Return the (x, y) coordinate for the center point of the cell that contains the specified text.  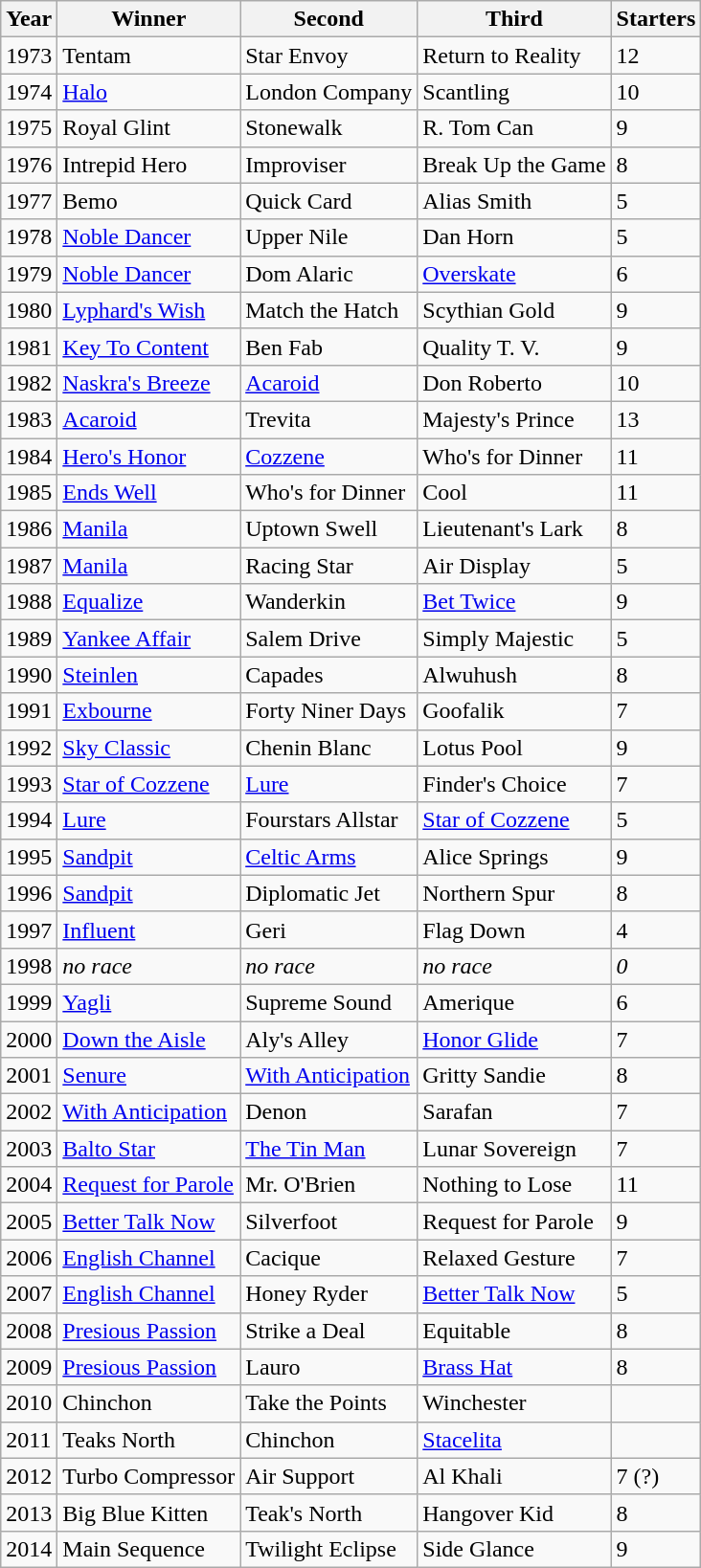
Flag Down (514, 930)
Ends Well (149, 493)
Upper Nile (329, 237)
2003 (29, 1149)
1994 (29, 820)
Dom Alaric (329, 274)
R. Tom Can (514, 128)
1991 (29, 711)
Forty Niner Days (329, 711)
Balto Star (149, 1149)
2002 (29, 1112)
0 (656, 966)
Take the Points (329, 1403)
4 (656, 930)
Bemo (149, 201)
Northern Spur (514, 893)
Lotus Pool (514, 748)
1986 (29, 529)
1988 (29, 602)
2005 (29, 1221)
7 (?) (656, 1476)
Lieutenant's Lark (514, 529)
2004 (29, 1185)
Alwuhush (514, 675)
Steinlen (149, 675)
Stacelita (514, 1440)
Scythian Gold (514, 310)
1984 (29, 457)
Brass Hat (514, 1367)
Second (329, 19)
Bet Twice (514, 602)
1995 (29, 857)
1996 (29, 893)
1974 (29, 92)
Exbourne (149, 711)
Match the Hatch (329, 310)
Equalize (149, 602)
1975 (29, 128)
Intrepid Hero (149, 165)
Side Glance (514, 1549)
Influent (149, 930)
Return to Reality (514, 56)
Teaks North (149, 1440)
Year (29, 19)
Quality T. V. (514, 347)
Air Display (514, 566)
2007 (29, 1294)
Star Envoy (329, 56)
1980 (29, 310)
1973 (29, 56)
Silverfoot (329, 1221)
Overskate (514, 274)
1998 (29, 966)
2011 (29, 1440)
Uptown Swell (329, 529)
Ben Fab (329, 347)
Sarafan (514, 1112)
Amerique (514, 1002)
Aly's Alley (329, 1039)
1983 (29, 419)
Chenin Blanc (329, 748)
1987 (29, 566)
Honey Ryder (329, 1294)
Salem Drive (329, 638)
1999 (29, 1002)
Equitable (514, 1331)
Fourstars Allstar (329, 820)
Capades (329, 675)
Hero's Honor (149, 457)
Cozzene (329, 457)
Halo (149, 92)
Winchester (514, 1403)
Teak's North (329, 1512)
2013 (29, 1512)
2006 (29, 1258)
Alias Smith (514, 201)
Starters (656, 19)
1985 (29, 493)
Royal Glint (149, 128)
Strike a Deal (329, 1331)
1989 (29, 638)
Key To Content (149, 347)
Trevita (329, 419)
Lunar Sovereign (514, 1149)
Denon (329, 1112)
2008 (29, 1331)
1992 (29, 748)
Senure (149, 1076)
1990 (29, 675)
Yankee Affair (149, 638)
Winner (149, 19)
Don Roberto (514, 383)
13 (656, 419)
Main Sequence (149, 1549)
Gritty Sandie (514, 1076)
2012 (29, 1476)
Yagli (149, 1002)
Hangover Kid (514, 1512)
Tentam (149, 56)
1982 (29, 383)
Break Up the Game (514, 165)
Nothing to Lose (514, 1185)
Cacique (329, 1258)
Wanderkin (329, 602)
Air Support (329, 1476)
Honor Glide (514, 1039)
Finder's Choice (514, 784)
Big Blue Kitten (149, 1512)
Alice Springs (514, 857)
Majesty's Prince (514, 419)
2010 (29, 1403)
London Company (329, 92)
1993 (29, 784)
Geri (329, 930)
Down the Aisle (149, 1039)
Lyphard's Wish (149, 310)
Third (514, 19)
Stonewalk (329, 128)
Celtic Arms (329, 857)
Improviser (329, 165)
Quick Card (329, 201)
1997 (29, 930)
Mr. O'Brien (329, 1185)
Simply Majestic (514, 638)
1981 (29, 347)
Cool (514, 493)
1977 (29, 201)
2001 (29, 1076)
1976 (29, 165)
Al Khali (514, 1476)
Racing Star (329, 566)
1978 (29, 237)
Diplomatic Jet (329, 893)
Twilight Eclipse (329, 1549)
2014 (29, 1549)
Naskra's Breeze (149, 383)
Lauro (329, 1367)
Dan Horn (514, 237)
Sky Classic (149, 748)
Goofalik (514, 711)
Turbo Compressor (149, 1476)
1979 (29, 274)
Scantling (514, 92)
Supreme Sound (329, 1002)
2000 (29, 1039)
The Tin Man (329, 1149)
Relaxed Gesture (514, 1258)
2009 (29, 1367)
12 (656, 56)
